Locate the cell with the specified text and output its (x, y) center coordinate. 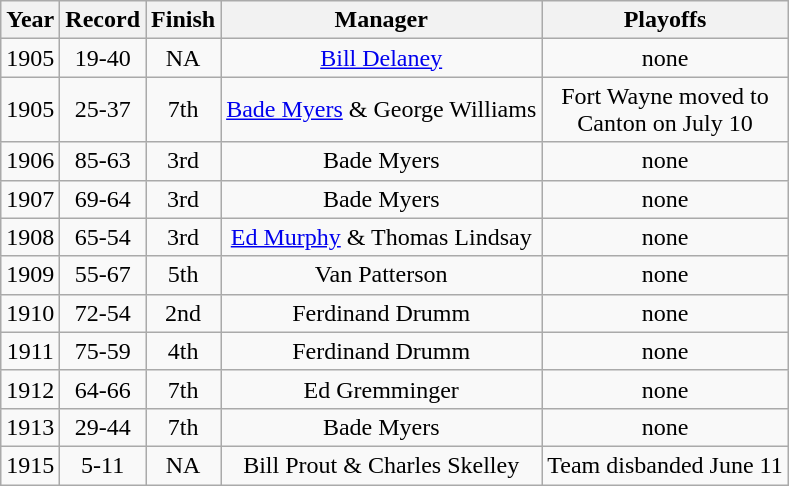
72-54 (103, 313)
4th (184, 351)
1906 (30, 161)
1909 (30, 275)
19-40 (103, 58)
5th (184, 275)
Finish (184, 20)
85-63 (103, 161)
Record (103, 20)
2nd (184, 313)
Playoffs (665, 20)
1913 (30, 427)
25-37 (103, 110)
75-59 (103, 351)
5-11 (103, 465)
29-44 (103, 427)
Manager (382, 20)
55-67 (103, 275)
Team disbanded June 11 (665, 465)
1915 (30, 465)
Fort Wayne moved toCanton on July 10 (665, 110)
Ed Gremminger (382, 389)
1907 (30, 199)
1912 (30, 389)
Bill Prout & Charles Skelley (382, 465)
Bill Delaney (382, 58)
65-54 (103, 237)
Ed Murphy & Thomas Lindsay (382, 237)
1911 (30, 351)
Year (30, 20)
Van Patterson (382, 275)
64-66 (103, 389)
1910 (30, 313)
1908 (30, 237)
Bade Myers & George Williams (382, 110)
69-64 (103, 199)
